Return (X, Y) of the center of cell containing provided text 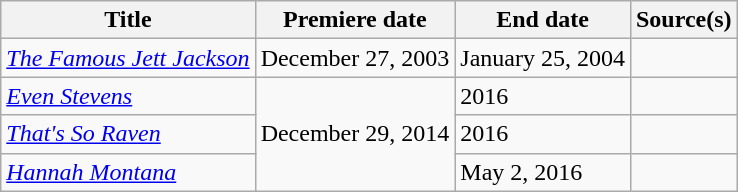
Hannah Montana (128, 172)
That's So Raven (128, 134)
Title (128, 20)
Source(s) (684, 20)
End date (543, 20)
December 29, 2014 (355, 134)
The Famous Jett Jackson (128, 58)
Even Stevens (128, 96)
December 27, 2003 (355, 58)
May 2, 2016 (543, 172)
January 25, 2004 (543, 58)
Premiere date (355, 20)
